Identify which cell holds the provided text, then report its (x, y) central coordinate. 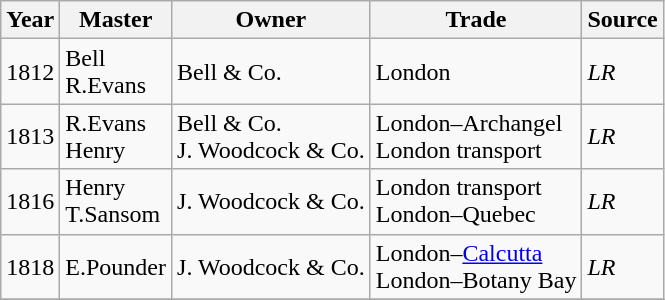
1816 (30, 202)
1813 (30, 136)
Trade (476, 20)
E.Pounder (116, 266)
BellR.Evans (116, 72)
Bell & Co.J. Woodcock & Co. (272, 136)
R.EvansHenry (116, 136)
1812 (30, 72)
1818 (30, 266)
Year (30, 20)
HenryT.Sansom (116, 202)
Bell & Co. (272, 72)
Master (116, 20)
London transportLondon–Quebec (476, 202)
Owner (272, 20)
London (476, 72)
Source (622, 20)
London–ArchangelLondon transport (476, 136)
London–CalcuttaLondon–Botany Bay (476, 266)
